Detect which cell encompasses the target text, then output its [X, Y] center coordinate. 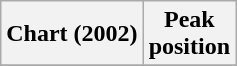
Chart (2002) [72, 34]
Peakposition [189, 34]
